Locate the cell with the specified text and output its [X, Y] center coordinate. 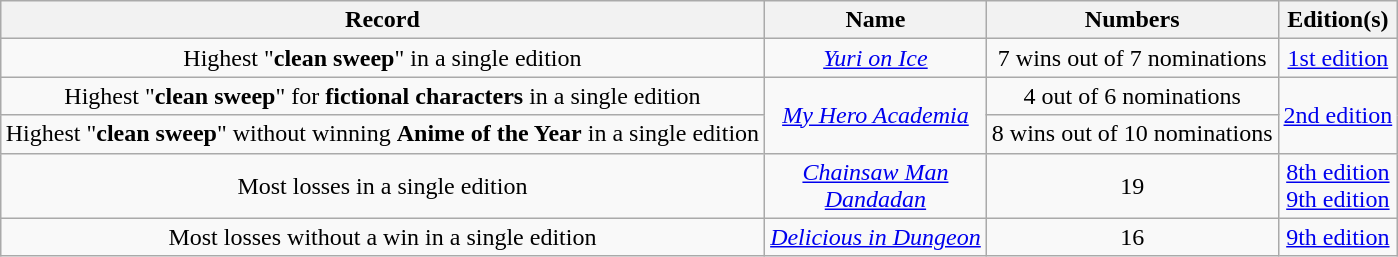
Numbers [1132, 20]
16 [1132, 237]
2nd edition [1338, 115]
Highest "clean sweep" for fictional characters in a single edition [382, 96]
Most losses in a single edition [382, 186]
Highest "clean sweep" in a single edition [382, 58]
19 [1132, 186]
9th edition [1338, 237]
Chainsaw ManDandadan [876, 186]
My Hero Academia [876, 115]
Record [382, 20]
8th edition9th edition [1338, 186]
8 wins out of 10 nominations [1132, 134]
Yuri on Ice [876, 58]
Most losses without a win in a single edition [382, 237]
4 out of 6 nominations [1132, 96]
7 wins out of 7 nominations [1132, 58]
Delicious in Dungeon [876, 237]
Name [876, 20]
1st edition [1338, 58]
Highest "clean sweep" without winning Anime of the Year in a single edition [382, 134]
Edition(s) [1338, 20]
